Capture the cell that displays the provided text and extract its (x, y) central coordinate. 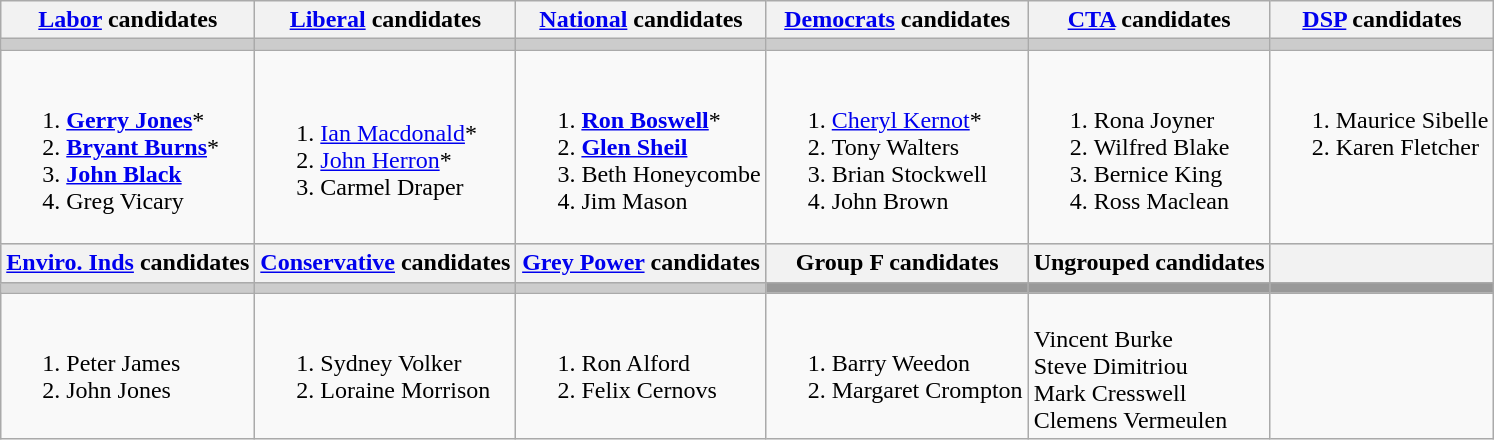
Cheryl Kernot*Tony WaltersBrian StockwellJohn Brown (897, 147)
CTA candidates (1149, 20)
Group F candidates (897, 263)
Rona JoynerWilfred BlakeBernice KingRoss Maclean (1149, 147)
Gerry Jones*Bryant Burns*John BlackGreg Vicary (128, 147)
Democrats candidates (897, 20)
Ungrouped candidates (1149, 263)
Conservative candidates (386, 263)
Sydney VolkerLoraine Morrison (386, 366)
Peter JamesJohn Jones (128, 366)
National candidates (641, 20)
Ron AlfordFelix Cernovs (641, 366)
DSP candidates (1382, 20)
Labor candidates (128, 20)
Ian Macdonald*John Herron*Carmel Draper (386, 147)
Maurice SibelleKaren Fletcher (1382, 147)
Vincent Burke Steve Dimitriou Mark Cresswell Clemens Vermeulen (1149, 366)
Ron Boswell*Glen SheilBeth HoneycombeJim Mason (641, 147)
Liberal candidates (386, 20)
Grey Power candidates (641, 263)
Enviro. Inds candidates (128, 263)
Barry WeedonMargaret Crompton (897, 366)
